Provide the (X, Y) coordinate of the cell's center where the given text is located.  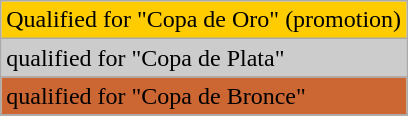
Qualified for "Copa de Oro" (promotion) (204, 20)
qualified for "Copa de Bronce" (204, 96)
qualified for "Copa de Plata" (204, 58)
